For the text-containing cell, return its midpoint in (X, Y) coordinate format. 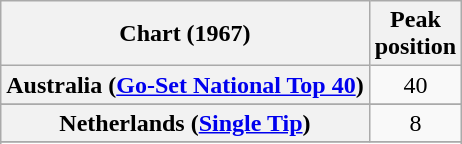
40 (415, 85)
Chart (1967) (185, 34)
Netherlands (Single Tip) (185, 123)
Peakposition (415, 34)
8 (415, 123)
Australia (Go-Set National Top 40) (185, 85)
